Extract the (x, y) coordinate from the center of the cell holding the provided text.  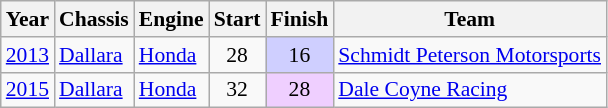
Schmidt Peterson Motorsports (470, 55)
32 (238, 90)
Chassis (94, 19)
Team (470, 19)
Finish (300, 19)
Engine (172, 19)
2015 (28, 90)
2013 (28, 55)
16 (300, 55)
Year (28, 19)
Dale Coyne Racing (470, 90)
Start (238, 19)
